Determine the (X, Y) coordinate at the center of the cell enclosing the given text.  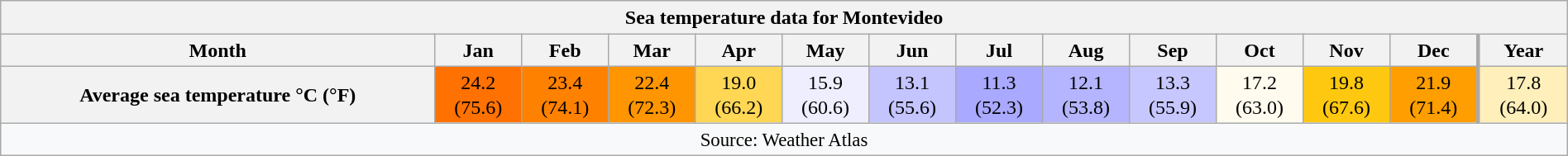
21.9(71.4) (1434, 94)
Jun (913, 50)
19.8(67.6) (1346, 94)
Sep (1173, 50)
Average sea temperature °C (°F) (218, 94)
May (825, 50)
Sea temperature data for Montevideo (784, 17)
15.9(60.6) (825, 94)
Nov (1346, 50)
Apr (739, 50)
Jul (999, 50)
11.3(52.3) (999, 94)
Dec (1434, 50)
Feb (566, 50)
Mar (652, 50)
Year (1523, 50)
13.1(55.6) (913, 94)
17.8(64.0) (1523, 94)
22.4(72.3) (652, 94)
Month (218, 50)
Source: Weather Atlas (784, 139)
23.4(74.1) (566, 94)
12.1(53.8) (1087, 94)
13.3(55.9) (1173, 94)
19.0(66.2) (739, 94)
Jan (478, 50)
Aug (1087, 50)
17.2(63.0) (1260, 94)
24.2(75.6) (478, 94)
Oct (1260, 50)
